Output the [X, Y] coordinate of the center of the cell containing the given text.  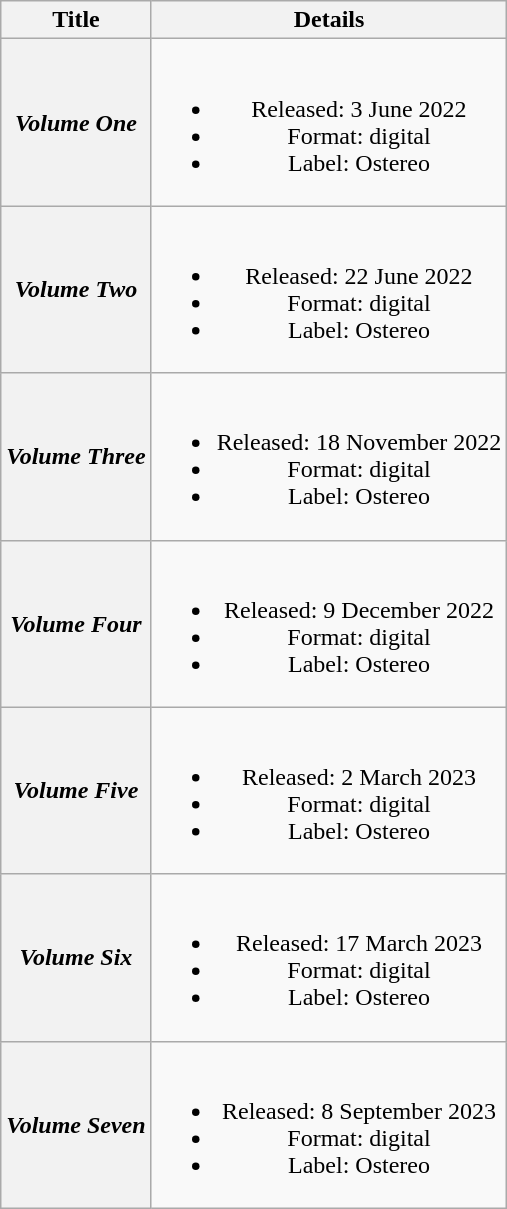
Released: 18 November 2022Format: digitalLabel: Ostereo [329, 456]
Released: 8 September 2023Format: digitalLabel: Ostereo [329, 1124]
Released: 22 June 2022Format: digitalLabel: Ostereo [329, 290]
Volume Four [76, 624]
Volume Six [76, 958]
Volume One [76, 122]
Released: 9 December 2022Format: digitalLabel: Ostereo [329, 624]
Volume Three [76, 456]
Volume Two [76, 290]
Released: 2 March 2023Format: digitalLabel: Ostereo [329, 790]
Volume Five [76, 790]
Released: 17 March 2023Format: digitalLabel: Ostereo [329, 958]
Title [76, 20]
Details [329, 20]
Released: 3 June 2022Format: digitalLabel: Ostereo [329, 122]
Volume Seven [76, 1124]
